Find where the given text appears and provide that cell's center as [x, y] coordinate. 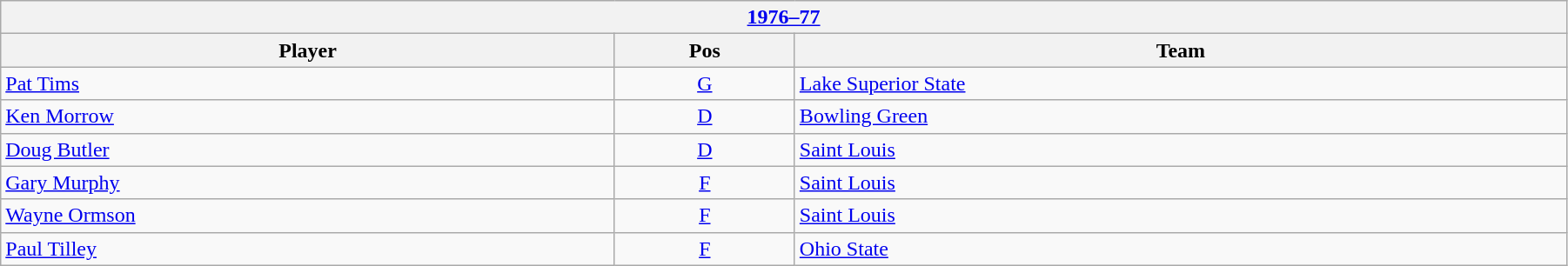
Lake Superior State [1180, 83]
Paul Tilley [308, 249]
Bowling Green [1180, 116]
Ken Morrow [308, 116]
Doug Butler [308, 150]
Ohio State [1180, 249]
G [705, 83]
Pos [705, 50]
Gary Murphy [308, 183]
Wayne Ormson [308, 216]
Player [308, 50]
1976–77 [784, 17]
Team [1180, 50]
Pat Tims [308, 83]
